Extract the [x, y] coordinate from the center of the cell holding the provided text.  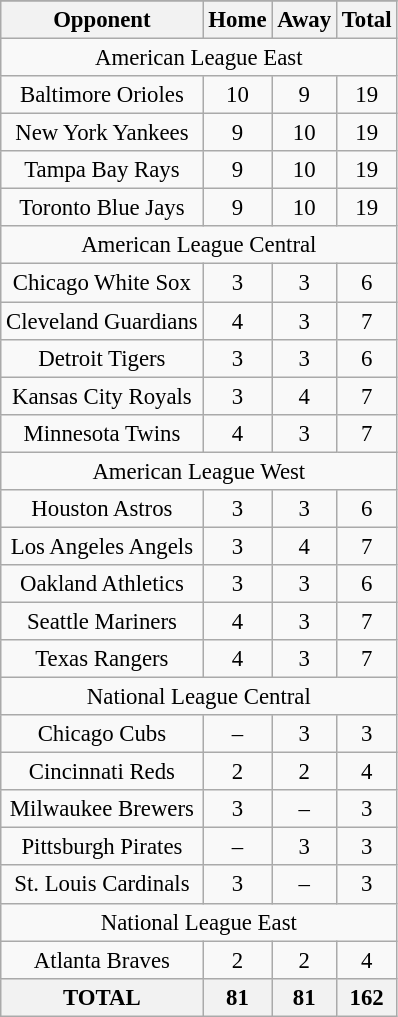
Oakland Athletics [102, 584]
Baltimore Orioles [102, 95]
St. Louis Cardinals [102, 885]
Tampa Bay Rays [102, 170]
National League East [199, 922]
Chicago White Sox [102, 283]
Home [238, 20]
Kansas City Royals [102, 396]
National League Central [199, 697]
Detroit Tigers [102, 358]
Chicago Cubs [102, 734]
Minnesota Twins [102, 433]
Cleveland Guardians [102, 321]
New York Yankees [102, 133]
TOTAL [102, 997]
Atlanta Braves [102, 960]
Milwaukee Brewers [102, 809]
Pittsburgh Pirates [102, 847]
Texas Rangers [102, 659]
American League West [199, 471]
Total [366, 20]
American League Central [199, 245]
Cincinnati Reds [102, 772]
Away [304, 20]
Seattle Mariners [102, 621]
Toronto Blue Jays [102, 208]
162 [366, 997]
Los Angeles Angels [102, 546]
Houston Astros [102, 509]
Opponent [102, 20]
American League East [199, 58]
